Detect which cell encompasses the target text, then output its [X, Y] center coordinate. 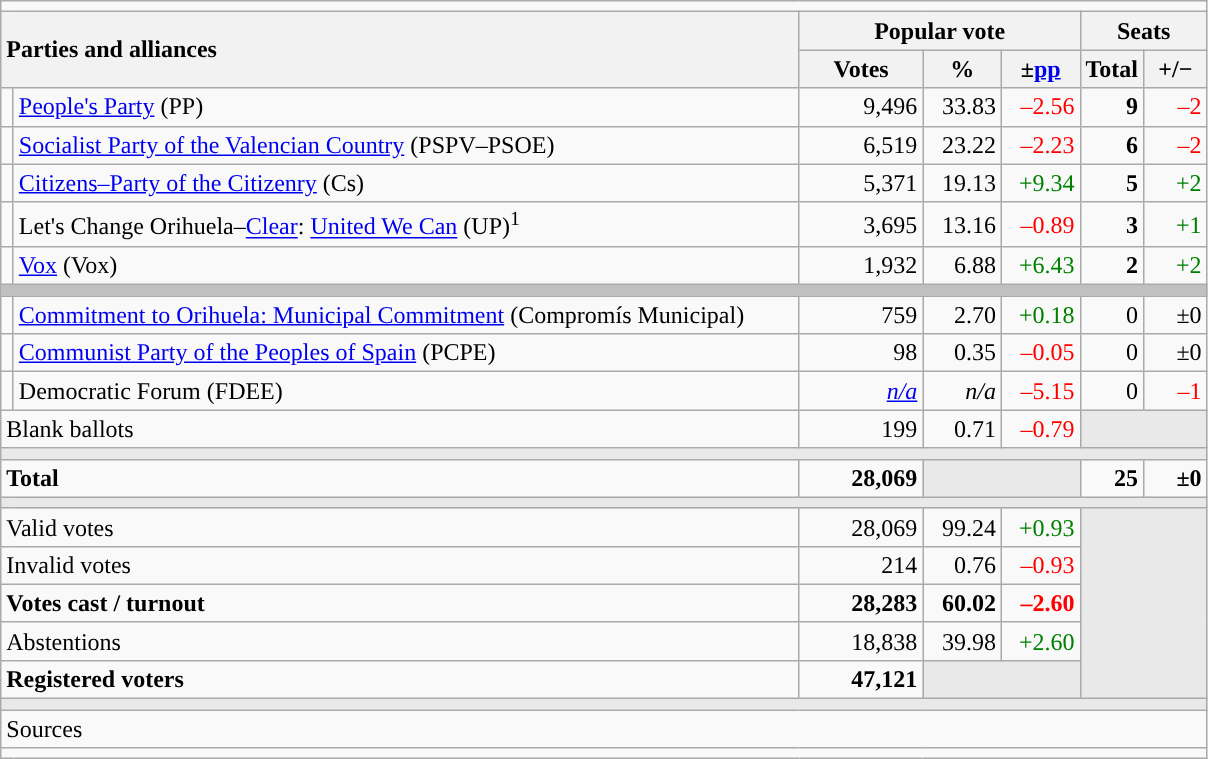
+0.18 [1040, 315]
98 [861, 353]
Seats [1144, 31]
60.02 [962, 603]
Valid votes [400, 527]
–1 [1176, 391]
Parties and alliances [400, 50]
6.88 [962, 266]
5 [1112, 183]
–5.15 [1040, 391]
Communist Party of the Peoples of Spain (PCPE) [406, 353]
759 [861, 315]
Citizens–Party of the Citizenry (Cs) [406, 183]
199 [861, 429]
Votes [861, 69]
People's Party (PP) [406, 107]
–2.60 [1040, 603]
3 [1112, 224]
99.24 [962, 527]
–0.05 [1040, 353]
Blank ballots [400, 429]
2.70 [962, 315]
Socialist Party of the Valencian Country (PSPV–PSOE) [406, 145]
+9.34 [1040, 183]
19.13 [962, 183]
+/− [1176, 69]
–0.93 [1040, 565]
Sources [604, 729]
–0.79 [1040, 429]
Registered voters [400, 679]
+1 [1176, 224]
0.71 [962, 429]
–2.56 [1040, 107]
–2.23 [1040, 145]
23.22 [962, 145]
6,519 [861, 145]
2 [1112, 266]
47,121 [861, 679]
Votes cast / turnout [400, 603]
+6.43 [1040, 266]
Abstentions [400, 641]
Vox (Vox) [406, 266]
0.35 [962, 353]
% [962, 69]
±pp [1040, 69]
1,932 [861, 266]
9,496 [861, 107]
25 [1112, 478]
39.98 [962, 641]
+0.93 [1040, 527]
Democratic Forum (FDEE) [406, 391]
–0.89 [1040, 224]
Let's Change Orihuela–Clear: United We Can (UP)1 [406, 224]
28,283 [861, 603]
3,695 [861, 224]
Invalid votes [400, 565]
Popular vote [940, 31]
13.16 [962, 224]
6 [1112, 145]
9 [1112, 107]
214 [861, 565]
5,371 [861, 183]
Commitment to Orihuela: Municipal Commitment (Compromís Municipal) [406, 315]
+2.60 [1040, 641]
0.76 [962, 565]
33.83 [962, 107]
18,838 [861, 641]
